Extract the [x, y] coordinate from the center of the cell holding the provided text.  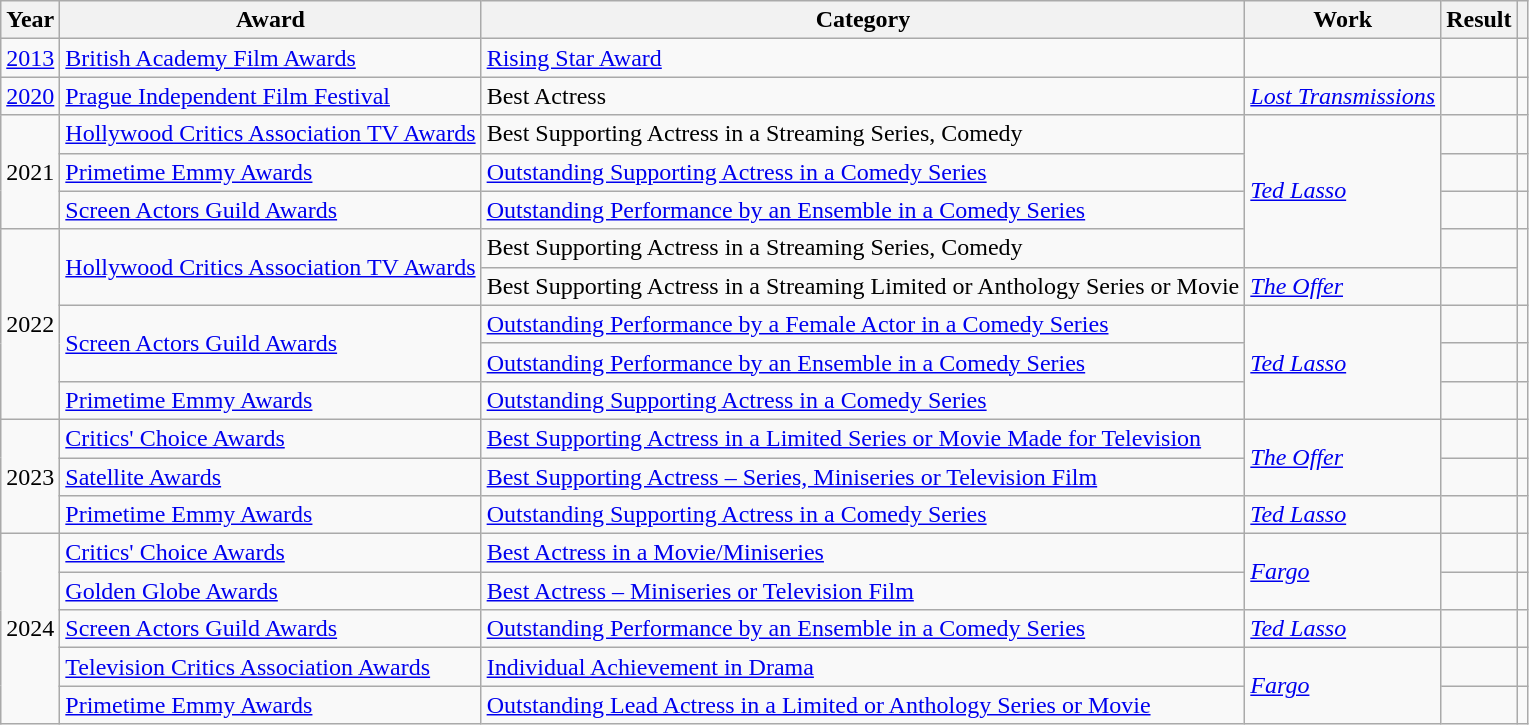
Best Supporting Actress in a Limited Series or Movie Made for Television [863, 438]
Prague Independent Film Festival [270, 96]
Golden Globe Awards [270, 591]
Best Actress in a Movie/Miniseries [863, 553]
Rising Star Award [863, 58]
2020 [30, 96]
Individual Achievement in Drama [863, 667]
Award [270, 20]
Satellite Awards [270, 477]
2022 [30, 324]
2023 [30, 476]
Best Supporting Actress in a Streaming Limited or Anthology Series or Movie [863, 286]
Best Supporting Actress – Series, Miniseries or Television Film [863, 477]
British Academy Film Awards [270, 58]
2021 [30, 172]
Year [30, 20]
Outstanding Lead Actress in a Limited or Anthology Series or Movie [863, 705]
Result [1479, 20]
Outstanding Performance by a Female Actor in a Comedy Series [863, 324]
Lost Transmissions [1343, 96]
Television Critics Association Awards [270, 667]
Category [863, 20]
Best Actress – Miniseries or Television Film [863, 591]
2024 [30, 629]
2013 [30, 58]
Work [1343, 20]
Best Actress [863, 96]
